Locate the cell with the specified text and output its (X, Y) center coordinate. 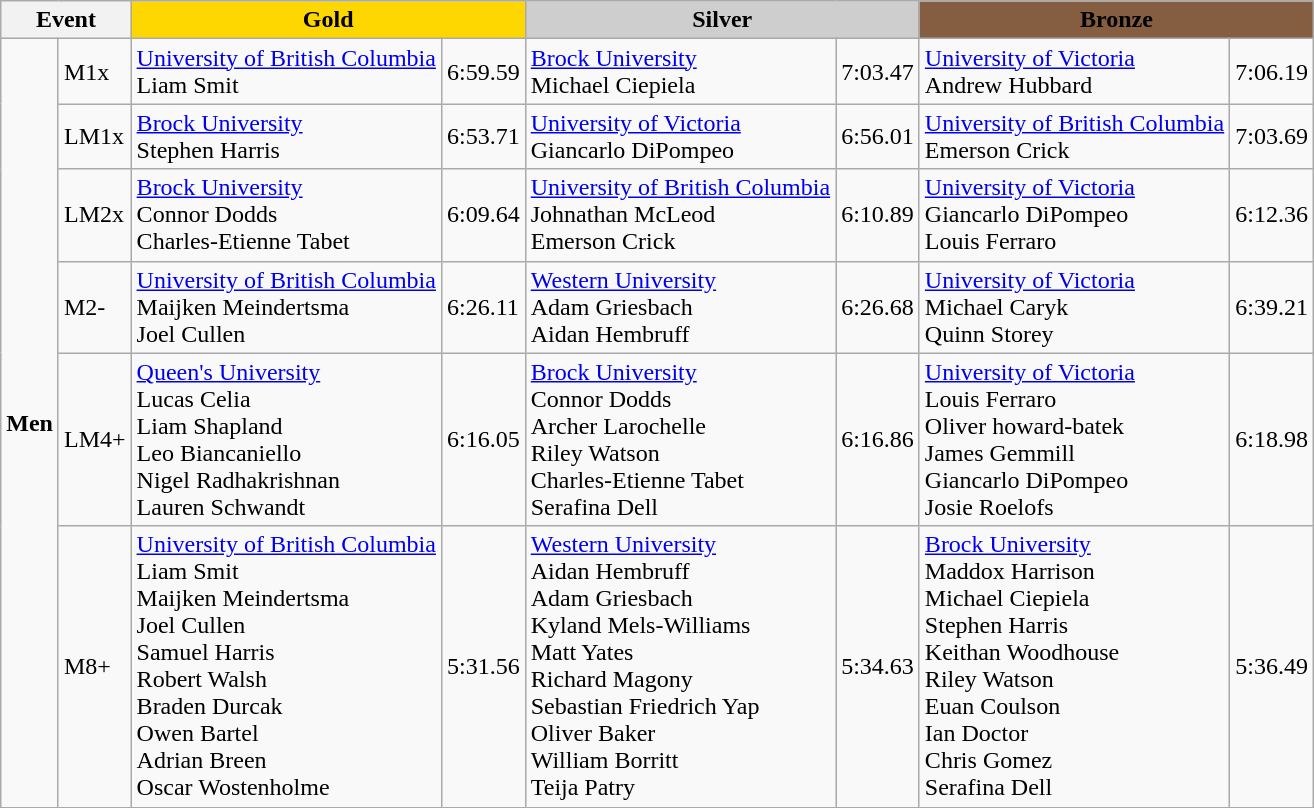
University of VictoriaAndrew Hubbard (1074, 72)
Men (30, 423)
Silver (722, 20)
Brock UniversityMaddox HarrisonMichael CiepielaStephen HarrisKeithan WoodhouseRiley WatsonEuan CoulsonIan DoctorChris GomezSerafina Dell (1074, 666)
University of British ColumbiaLiam SmitMaijken MeindertsmaJoel CullenSamuel HarrisRobert WalshBraden DurcakOwen BartelAdrian BreenOscar Wostenholme (286, 666)
University of British ColumbiaLiam Smit (286, 72)
6:26.11 (483, 307)
University of British ColumbiaMaijken MeindertsmaJoel Cullen (286, 307)
6:53.71 (483, 136)
5:34.63 (878, 666)
7:03.47 (878, 72)
Gold (328, 20)
6:56.01 (878, 136)
6:59.59 (483, 72)
7:03.69 (1272, 136)
University of VictoriaGiancarlo DiPompeoLouis Ferraro (1074, 215)
Queen's UniversityLucas CeliaLiam ShaplandLeo BiancanielloNigel RadhakrishnanLauren Schwandt (286, 440)
M2- (94, 307)
University of British ColumbiaJohnathan McLeodEmerson Crick (680, 215)
Brock UniversityStephen Harris (286, 136)
6:18.98 (1272, 440)
6:12.36 (1272, 215)
Brock UniversityConnor DoddsCharles-Etienne Tabet (286, 215)
6:16.86 (878, 440)
6:26.68 (878, 307)
Event (66, 20)
LM1x (94, 136)
M8+ (94, 666)
6:16.05 (483, 440)
6:10.89 (878, 215)
7:06.19 (1272, 72)
6:39.21 (1272, 307)
Brock UniversityMichael Ciepiela (680, 72)
5:36.49 (1272, 666)
5:31.56 (483, 666)
LM4+ (94, 440)
University of British ColumbiaEmerson Crick (1074, 136)
University of VictoriaLouis FerraroOliver howard-batekJames GemmillGiancarlo DiPompeoJosie Roelofs (1074, 440)
Bronze (1116, 20)
M1x (94, 72)
University of VictoriaMichael CarykQuinn Storey (1074, 307)
Brock UniversityConnor DoddsArcher LarochelleRiley WatsonCharles-Etienne TabetSerafina Dell (680, 440)
University of VictoriaGiancarlo DiPompeo (680, 136)
Western UniversityAdam GriesbachAidan Hembruff (680, 307)
LM2x (94, 215)
6:09.64 (483, 215)
